Search for the cell housing the specified text and yield its [x, y] center coordinate. 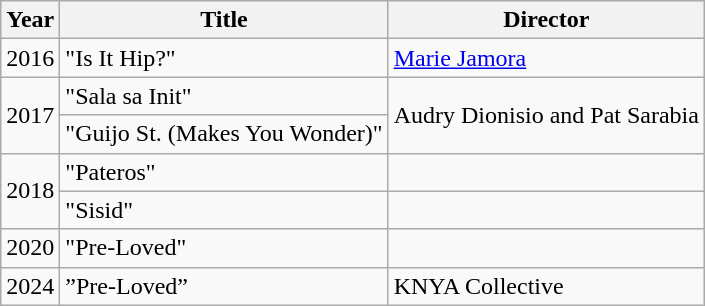
Marie Jamora [546, 58]
”Pre-Loved” [224, 286]
Audry Dionisio and Pat Sarabia [546, 115]
KNYA Collective [546, 286]
"Pateros" [224, 172]
"Sala sa Init" [224, 96]
2017 [30, 115]
"Sisid" [224, 210]
2024 [30, 286]
"Pre-Loved" [224, 248]
2020 [30, 248]
Title [224, 20]
"Guijo St. (Makes You Wonder)" [224, 134]
Director [546, 20]
Year [30, 20]
2016 [30, 58]
2018 [30, 191]
"Is It Hip?" [224, 58]
